Scan for the cell matching the given text and deliver its [x, y] coordinate at center. 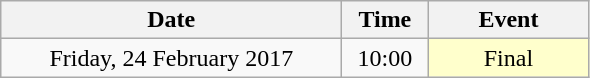
Time [385, 20]
Date [172, 20]
10:00 [385, 58]
Final [508, 58]
Event [508, 20]
Friday, 24 February 2017 [172, 58]
